Locate the cell with the specified text and output its (x, y) center coordinate. 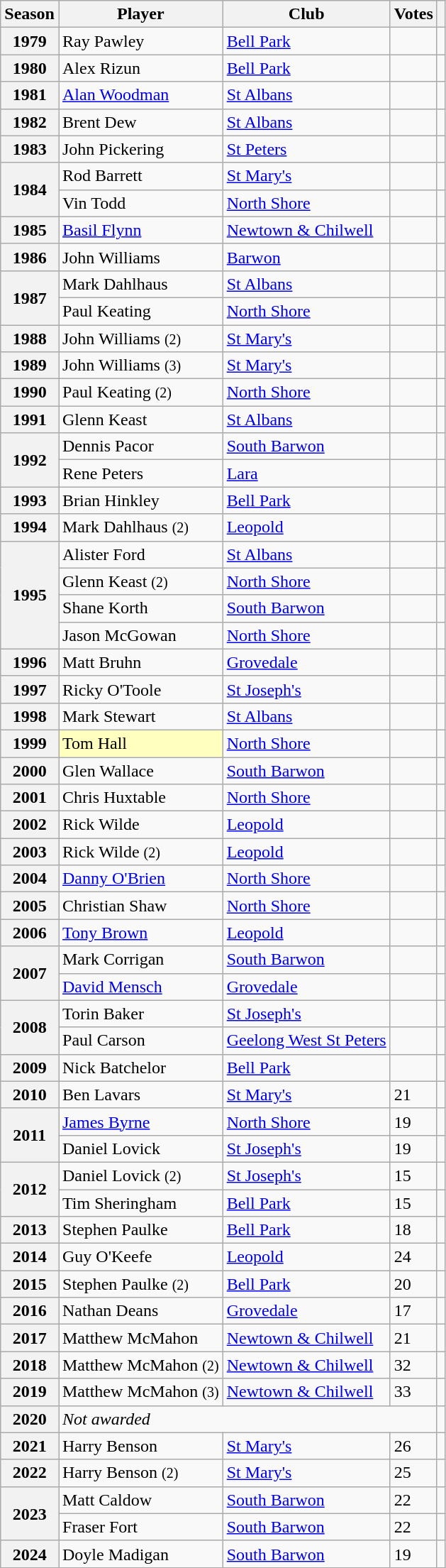
Matthew McMahon (140, 1338)
John Williams (3) (140, 366)
Dennis Pacor (140, 446)
2011 (30, 1135)
David Mensch (140, 987)
32 (413, 1365)
Torin Baker (140, 1014)
Paul Carson (140, 1041)
20 (413, 1284)
25 (413, 1473)
Christian Shaw (140, 906)
1980 (30, 68)
1985 (30, 230)
1988 (30, 339)
James Byrne (140, 1122)
2012 (30, 1189)
18 (413, 1230)
St Peters (306, 149)
Tom Hall (140, 743)
2021 (30, 1446)
2022 (30, 1473)
Rick Wilde (2) (140, 852)
Alex Rizun (140, 68)
Ben Lavars (140, 1095)
Barwon (306, 257)
2009 (30, 1068)
1986 (30, 257)
Danny O'Brien (140, 879)
1989 (30, 366)
1979 (30, 41)
Ricky O'Toole (140, 689)
2000 (30, 770)
Rene Peters (140, 473)
2008 (30, 1027)
2003 (30, 852)
Glenn Keast (2) (140, 581)
Rick Wilde (140, 825)
17 (413, 1311)
2013 (30, 1230)
24 (413, 1257)
1999 (30, 743)
Alan Woodman (140, 95)
Mark Stewart (140, 716)
Votes (413, 14)
2002 (30, 825)
Tim Sheringham (140, 1203)
1982 (30, 122)
1995 (30, 595)
1993 (30, 500)
1997 (30, 689)
2020 (30, 1419)
Mark Dahlhaus (140, 284)
33 (413, 1392)
26 (413, 1446)
Matthew McMahon (2) (140, 1365)
Brent Dew (140, 122)
Jason McGowan (140, 635)
1994 (30, 527)
Fraser Fort (140, 1527)
Chris Huxtable (140, 798)
2014 (30, 1257)
Matt Caldow (140, 1500)
Guy O'Keefe (140, 1257)
2017 (30, 1338)
1992 (30, 460)
Harry Benson (140, 1446)
Vin Todd (140, 203)
2007 (30, 973)
2001 (30, 798)
Doyle Madigan (140, 1554)
Club (306, 14)
Brian Hinkley (140, 500)
1987 (30, 297)
John Williams (2) (140, 339)
Mark Corrigan (140, 960)
1984 (30, 190)
2015 (30, 1284)
Glenn Keast (140, 420)
Stephen Paulke (140, 1230)
Paul Keating (2) (140, 393)
1991 (30, 420)
Season (30, 14)
2019 (30, 1392)
2018 (30, 1365)
Harry Benson (2) (140, 1473)
Ray Pawley (140, 41)
Mark Dahlhaus (2) (140, 527)
Geelong West St Peters (306, 1041)
Glen Wallace (140, 770)
Stephen Paulke (2) (140, 1284)
2016 (30, 1311)
2023 (30, 1513)
1998 (30, 716)
2004 (30, 879)
Player (140, 14)
Lara (306, 473)
John Pickering (140, 149)
Matthew McMahon (3) (140, 1392)
John Williams (140, 257)
1981 (30, 95)
2005 (30, 906)
Paul Keating (140, 311)
Rod Barrett (140, 176)
2010 (30, 1095)
Nick Batchelor (140, 1068)
Not awarded (247, 1419)
Shane Korth (140, 608)
Basil Flynn (140, 230)
2006 (30, 933)
Alister Ford (140, 554)
Daniel Lovick (140, 1148)
1996 (30, 662)
Tony Brown (140, 933)
1990 (30, 393)
Daniel Lovick (2) (140, 1175)
Nathan Deans (140, 1311)
2024 (30, 1554)
Matt Bruhn (140, 662)
1983 (30, 149)
